Determine the (x, y) coordinate at the center of the cell enclosing the given text.  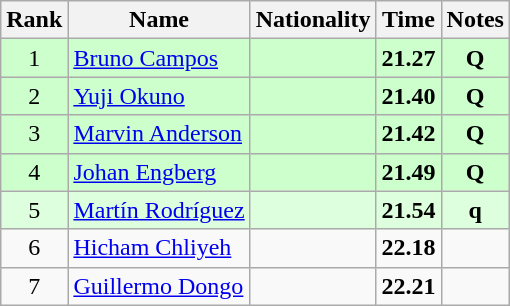
1 (34, 58)
2 (34, 96)
21.27 (408, 58)
21.42 (408, 134)
Nationality (313, 20)
Marvin Anderson (159, 134)
Name (159, 20)
4 (34, 172)
Notes (475, 20)
Guillermo Dongo (159, 286)
Johan Engberg (159, 172)
Time (408, 20)
21.40 (408, 96)
6 (34, 248)
22.18 (408, 248)
Rank (34, 20)
Bruno Campos (159, 58)
5 (34, 210)
Hicham Chliyeh (159, 248)
7 (34, 286)
3 (34, 134)
21.49 (408, 172)
21.54 (408, 210)
22.21 (408, 286)
Martín Rodríguez (159, 210)
q (475, 210)
Yuji Okuno (159, 96)
